For the text-containing cell, return its midpoint in (x, y) coordinate format. 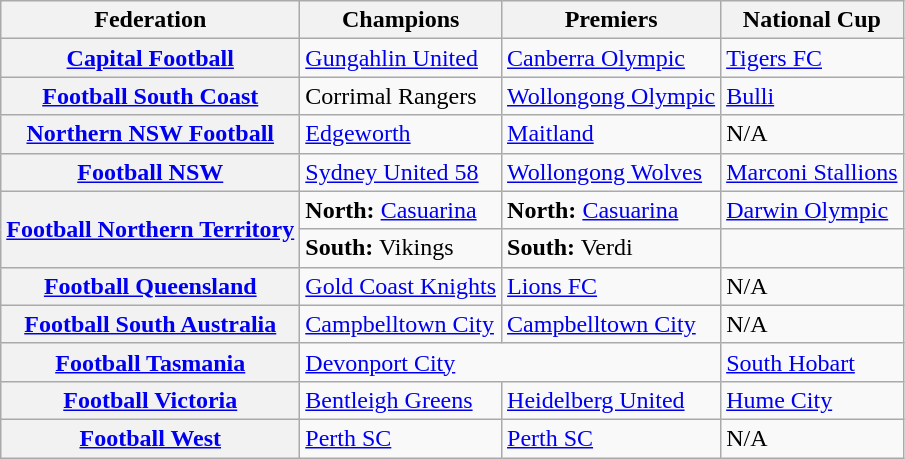
Football NSW (150, 172)
Premiers (612, 20)
Corrimal Rangers (401, 96)
Bentleigh Greens (401, 400)
Wollongong Wolves (612, 172)
National Cup (812, 20)
Champions (401, 20)
Football South Coast (150, 96)
Football West (150, 438)
Football Tasmania (150, 362)
Maitland (612, 134)
Gungahlin United (401, 58)
Lions FC (612, 286)
Federation (150, 20)
Darwin Olympic (812, 210)
Tigers FC (812, 58)
South: Vikings (401, 248)
Bulli (812, 96)
Football Queensland (150, 286)
South Hobart (812, 362)
Football South Australia (150, 324)
Gold Coast Knights (401, 286)
Devonport City (510, 362)
Edgeworth (401, 134)
Football Victoria (150, 400)
Capital Football (150, 58)
Hume City (812, 400)
Heidelberg United (612, 400)
Football Northern Territory (150, 229)
Northern NSW Football (150, 134)
Marconi Stallions (812, 172)
South: Verdi (612, 248)
Sydney United 58 (401, 172)
Canberra Olympic (612, 58)
Wollongong Olympic (612, 96)
